Locate the cell with the specified text and output its (X, Y) center coordinate. 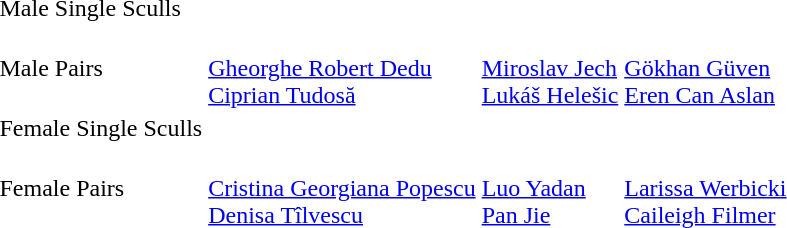
Gheorghe Robert Dedu Ciprian Tudosă (342, 68)
Miroslav Jech Lukáš Helešic (550, 68)
